Search for the cell housing the specified text and yield its (X, Y) center coordinate. 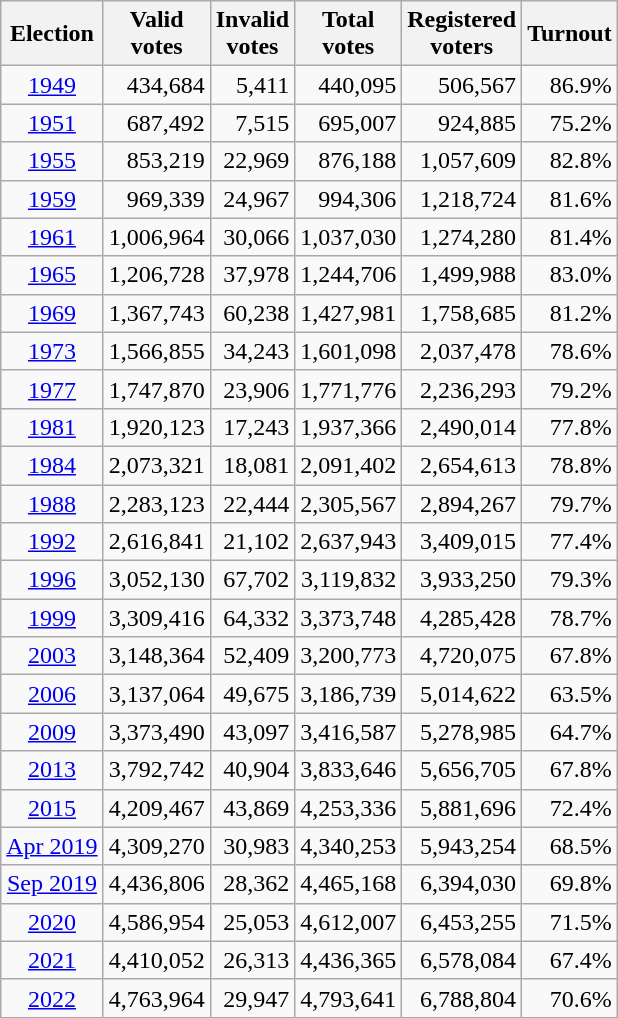
Turnout (570, 34)
29,947 (252, 998)
Totalvotes (348, 34)
60,238 (252, 313)
1,206,728 (156, 275)
440,095 (348, 85)
1,037,030 (348, 237)
43,869 (252, 808)
6,453,255 (462, 922)
2,037,478 (462, 351)
63.5% (570, 694)
37,978 (252, 275)
4,340,253 (348, 846)
82.8% (570, 161)
2,283,123 (156, 503)
1959 (52, 199)
2022 (52, 998)
2,091,402 (348, 465)
1996 (52, 580)
2,236,293 (462, 389)
687,492 (156, 123)
2,305,567 (348, 503)
1992 (52, 542)
3,200,773 (348, 656)
52,409 (252, 656)
3,148,364 (156, 656)
3,373,490 (156, 732)
1955 (52, 161)
1,274,280 (462, 237)
1,566,855 (156, 351)
22,969 (252, 161)
23,906 (252, 389)
4,436,806 (156, 884)
2013 (52, 770)
78.8% (570, 465)
5,881,696 (462, 808)
17,243 (252, 427)
2021 (52, 960)
2009 (52, 732)
1949 (52, 85)
2,073,321 (156, 465)
64,332 (252, 618)
70.6% (570, 998)
1988 (52, 503)
71.5% (570, 922)
4,793,641 (348, 998)
5,411 (252, 85)
30,066 (252, 237)
30,983 (252, 846)
1,758,685 (462, 313)
67.4% (570, 960)
78.6% (570, 351)
7,515 (252, 123)
1951 (52, 123)
1965 (52, 275)
4,465,168 (348, 884)
5,278,985 (462, 732)
78.7% (570, 618)
4,253,336 (348, 808)
2020 (52, 922)
3,409,015 (462, 542)
4,209,467 (156, 808)
1,006,964 (156, 237)
4,285,428 (462, 618)
1,057,609 (462, 161)
3,373,748 (348, 618)
22,444 (252, 503)
40,904 (252, 770)
1999 (52, 618)
24,967 (252, 199)
1969 (52, 313)
Registeredvoters (462, 34)
69.8% (570, 884)
2003 (52, 656)
4,763,964 (156, 998)
28,362 (252, 884)
2,616,841 (156, 542)
4,720,075 (462, 656)
79.7% (570, 503)
4,612,007 (348, 922)
25,053 (252, 922)
Apr 2019 (52, 846)
2006 (52, 694)
77.4% (570, 542)
81.2% (570, 313)
3,052,130 (156, 580)
695,007 (348, 123)
3,933,250 (462, 580)
Sep 2019 (52, 884)
26,313 (252, 960)
34,243 (252, 351)
434,684 (156, 85)
924,885 (462, 123)
1973 (52, 351)
3,309,416 (156, 618)
1,218,724 (462, 199)
1,747,870 (156, 389)
6,394,030 (462, 884)
1,427,981 (348, 313)
2,490,014 (462, 427)
1981 (52, 427)
3,416,587 (348, 732)
1,367,743 (156, 313)
1,601,098 (348, 351)
79.2% (570, 389)
506,567 (462, 85)
2015 (52, 808)
876,188 (348, 161)
43,097 (252, 732)
6,578,084 (462, 960)
4,436,365 (348, 960)
5,943,254 (462, 846)
3,186,739 (348, 694)
3,137,064 (156, 694)
64.7% (570, 732)
1,244,706 (348, 275)
81.6% (570, 199)
Election (52, 34)
79.3% (570, 580)
81.4% (570, 237)
Invalidvotes (252, 34)
Validvotes (156, 34)
72.4% (570, 808)
1977 (52, 389)
1,771,776 (348, 389)
3,792,742 (156, 770)
67,702 (252, 580)
6,788,804 (462, 998)
83.0% (570, 275)
5,656,705 (462, 770)
21,102 (252, 542)
3,119,832 (348, 580)
68.5% (570, 846)
86.9% (570, 85)
18,081 (252, 465)
3,833,646 (348, 770)
5,014,622 (462, 694)
1,499,988 (462, 275)
1961 (52, 237)
49,675 (252, 694)
853,219 (156, 161)
2,894,267 (462, 503)
75.2% (570, 123)
1984 (52, 465)
4,410,052 (156, 960)
1,937,366 (348, 427)
994,306 (348, 199)
2,654,613 (462, 465)
2,637,943 (348, 542)
4,586,954 (156, 922)
4,309,270 (156, 846)
1,920,123 (156, 427)
77.8% (570, 427)
969,339 (156, 199)
